For the text-containing cell, return its midpoint in (X, Y) coordinate format. 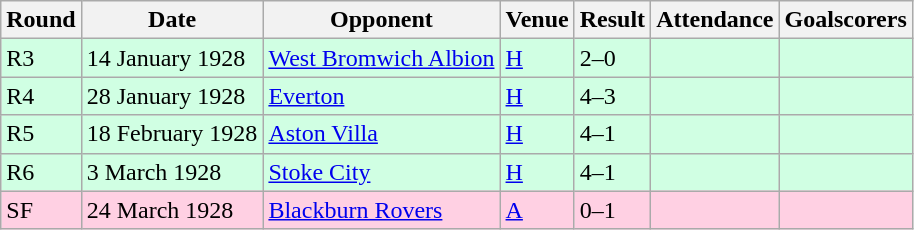
A (537, 210)
R3 (41, 58)
4–3 (612, 96)
R6 (41, 172)
SF (41, 210)
24 March 1928 (172, 210)
Opponent (382, 20)
14 January 1928 (172, 58)
Round (41, 20)
18 February 1928 (172, 134)
Blackburn Rovers (382, 210)
0–1 (612, 210)
Venue (537, 20)
West Bromwich Albion (382, 58)
R4 (41, 96)
Attendance (715, 20)
R5 (41, 134)
Everton (382, 96)
3 March 1928 (172, 172)
28 January 1928 (172, 96)
Aston Villa (382, 134)
2–0 (612, 58)
Stoke City (382, 172)
Goalscorers (846, 20)
Date (172, 20)
Result (612, 20)
